Return [X, Y] of the center of cell containing provided text 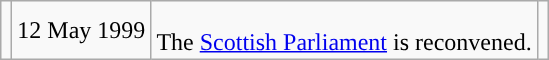
The Scottish Parliament is reconvened. [344, 30]
12 May 1999 [82, 30]
